Search for the cell housing the specified text and yield its (X, Y) center coordinate. 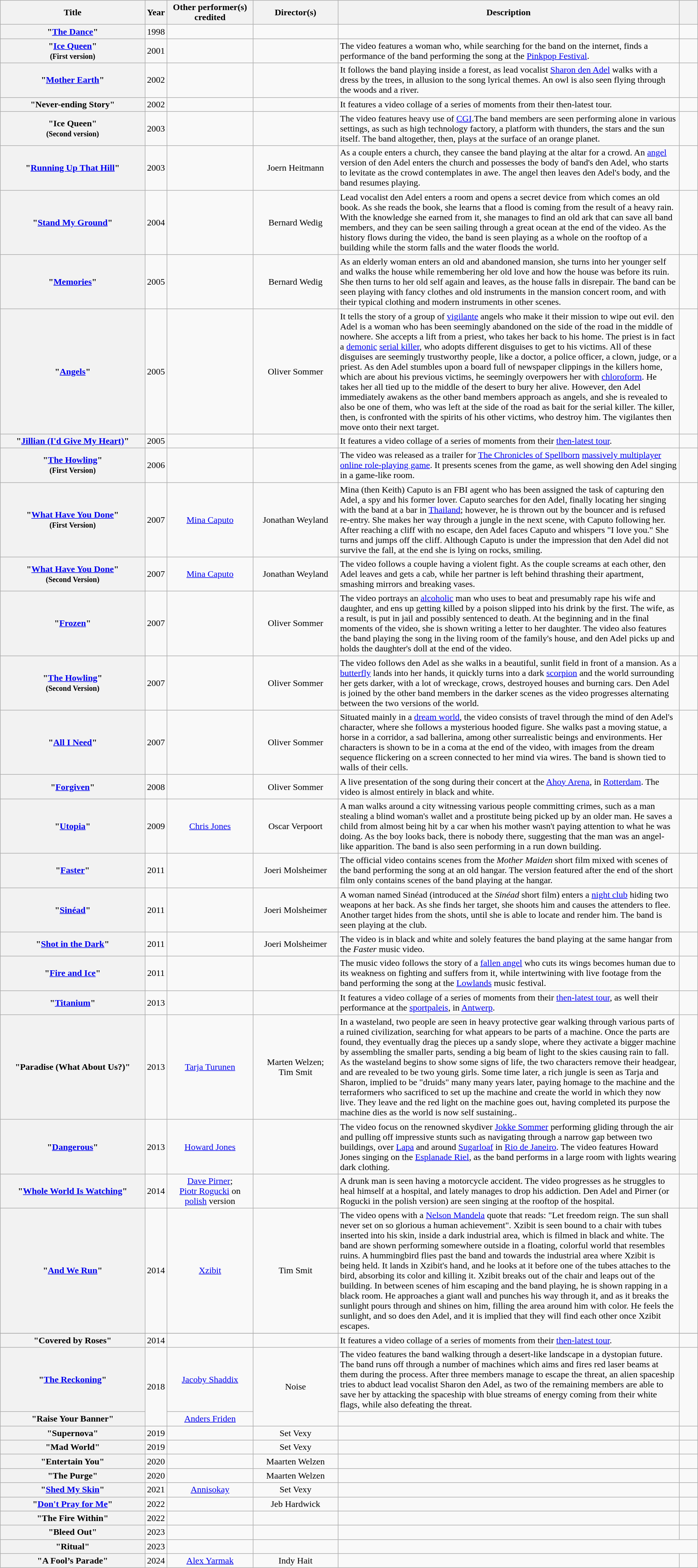
Chris Jones (210, 826)
Noise (296, 1387)
"Running Up That Hill" (73, 168)
2021 (156, 1490)
"Forgiven" (73, 787)
Description (509, 13)
2008 (156, 787)
Oscar Verpoort (296, 826)
2009 (156, 826)
"Memories" (73, 282)
"What Have You Done"(First Version) (73, 519)
"Ritual" (73, 1546)
"Paradise (What About Us?)" (73, 1067)
"Shot in the Dark" (73, 944)
"Angels" (73, 371)
"What Have You Done"(Second Version) (73, 574)
Tarja Turunen (210, 1067)
2004 (156, 222)
"Titanium" (73, 1002)
Alex Yarmak (210, 1561)
"Bleed Out" (73, 1532)
Indy Hait (296, 1561)
"Ice Queen"(First version) (73, 51)
Jacoby Shaddix (210, 1379)
Jeb Hardwick (296, 1504)
"Raise Your Banner" (73, 1419)
Other performer(s) credited (210, 13)
"Stand My Ground" (73, 222)
"Supernova" (73, 1433)
2006 (156, 465)
"A Fool’s Parade" (73, 1561)
"Dangerous" (73, 1147)
It features a video collage of a series of moments from their then-latest tour, as well their performance at the sportpaleis, in Antwerp. (509, 1002)
Tim Smit (296, 1271)
Year (156, 13)
"Faster" (73, 870)
Xzibit (210, 1271)
2001 (156, 51)
Title (73, 13)
"Mother Earth" (73, 80)
2024 (156, 1561)
Annisokay (210, 1490)
"Don't Pray for Me" (73, 1504)
"Entertain You" (73, 1461)
"The Howling"(Second Version) (73, 683)
"The Fire Within" (73, 1518)
"Utopia" (73, 826)
"Mad World" (73, 1447)
"The Reckoning" (73, 1379)
"Ice Queen"(Second version) (73, 129)
Howard Jones (210, 1147)
2018 (156, 1387)
A live presentation of the song during their concert at the Ahoy Arena, in Rotterdam. The video is almost entirely in black and white. (509, 787)
"Shed My Skin" (73, 1490)
Director(s) (296, 13)
"The Dance" (73, 32)
"All I Need" (73, 742)
"The Purge" (73, 1476)
"Whole World Is Watching" (73, 1191)
"Fire and Ice" (73, 973)
"Frozen" (73, 624)
Anders Friden (210, 1419)
1998 (156, 32)
"Sinéad" (73, 910)
"And We Run" (73, 1271)
Marten Welzen;Tim Smit (296, 1067)
"Covered by Roses" (73, 1340)
"Jillian (I'd Give My Heart)" (73, 441)
"Never-ending Story" (73, 104)
Dave Pirner; Piotr Rogucki on polish version (210, 1191)
"The Howling"(First Version) (73, 465)
The video is in black and white and solely features the band playing at the same hangar from the Faster music video. (509, 944)
Joern Heitmann (296, 168)
